Identify which cell holds the provided text, then report its (x, y) central coordinate. 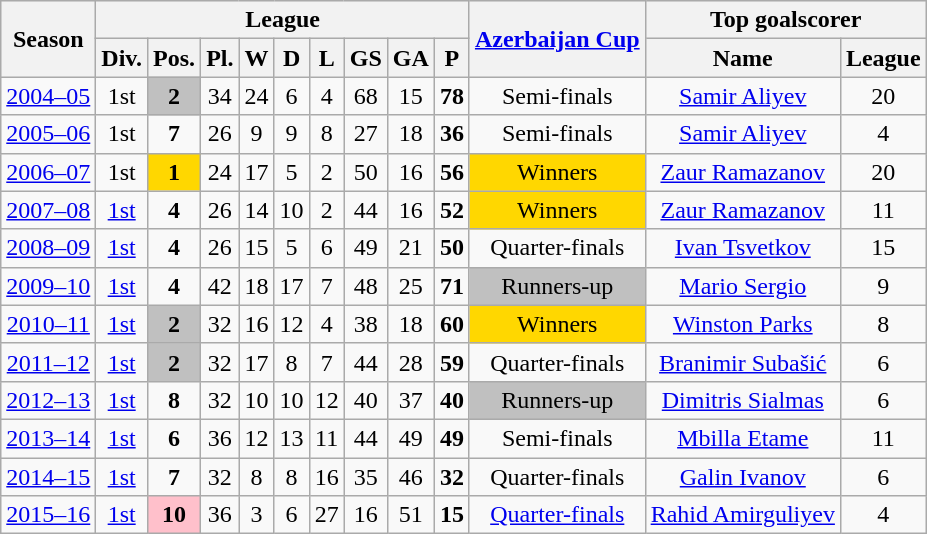
2006–07 (48, 172)
35 (366, 477)
42 (220, 286)
59 (452, 362)
L (326, 58)
2012–13 (48, 400)
GA (410, 58)
46 (410, 477)
2011–12 (48, 362)
Azerbaijan Cup (557, 39)
21 (410, 248)
2010–11 (48, 324)
2013–14 (48, 438)
37 (410, 400)
2009–10 (48, 286)
2005–06 (48, 134)
34 (220, 96)
2008–09 (48, 248)
Winston Parks (742, 324)
Season (48, 39)
14 (256, 210)
Ivan Tsvetkov (742, 248)
GS (366, 58)
2007–08 (48, 210)
Branimir Subašić (742, 362)
Galin Ivanov (742, 477)
1 (174, 172)
51 (410, 515)
38 (366, 324)
52 (452, 210)
Top goalscorer (786, 20)
Dimitris Sialmas (742, 400)
Mbilla Etame (742, 438)
W (256, 58)
Mario Sergio (742, 286)
Div. (122, 58)
25 (410, 286)
Pl. (220, 58)
P (452, 58)
Pos. (174, 58)
28 (410, 362)
2015–16 (48, 515)
60 (452, 324)
68 (366, 96)
Name (742, 58)
Rahid Amirguliyev (742, 515)
48 (366, 286)
D (292, 58)
2014–15 (48, 477)
56 (452, 172)
3 (256, 515)
78 (452, 96)
71 (452, 286)
13 (292, 438)
2004–05 (48, 96)
